Provide the [x, y] coordinate of the cell's center where the given text is located.  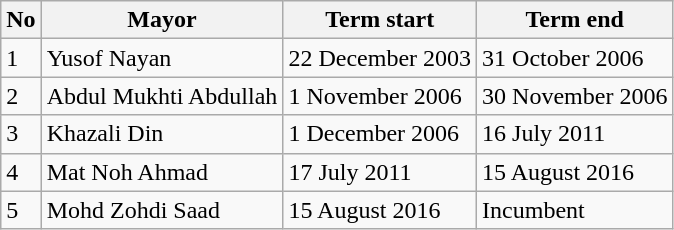
Yusof Nayan [162, 58]
Term end [575, 20]
5 [21, 210]
3 [21, 134]
Mayor [162, 20]
No [21, 20]
16 July 2011 [575, 134]
17 July 2011 [380, 172]
Mat Noh Ahmad [162, 172]
Term start [380, 20]
Incumbent [575, 210]
2 [21, 96]
Khazali Din [162, 134]
31 October 2006 [575, 58]
Abdul Mukhti Abdullah [162, 96]
1 December 2006 [380, 134]
Mohd Zohdi Saad [162, 210]
30 November 2006 [575, 96]
22 December 2003 [380, 58]
1 November 2006 [380, 96]
4 [21, 172]
1 [21, 58]
